Return the [x, y] coordinate for the center point of the cell that contains the specified text.  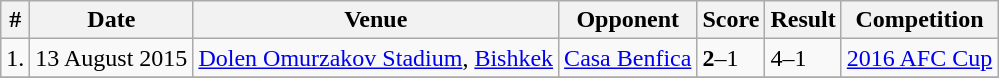
# [16, 20]
Opponent [628, 20]
Score [731, 20]
Casa Benfica [628, 58]
Venue [376, 20]
Result [803, 20]
Date [112, 20]
13 August 2015 [112, 58]
2–1 [731, 58]
Dolen Omurzakov Stadium, Bishkek [376, 58]
1. [16, 58]
4–1 [803, 58]
2016 AFC Cup [919, 58]
Competition [919, 20]
